Capture the cell that displays the provided text and extract its (X, Y) central coordinate. 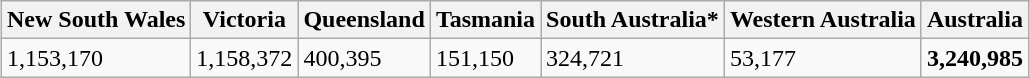
Western Australia (822, 20)
Victoria (244, 20)
151,150 (485, 58)
53,177 (822, 58)
1,153,170 (96, 58)
New South Wales (96, 20)
Tasmania (485, 20)
1,158,372 (244, 58)
400,395 (364, 58)
South Australia* (633, 20)
Queensland (364, 20)
3,240,985 (974, 58)
Australia (974, 20)
324,721 (633, 58)
